Locate the cell with the specified text and output its [X, Y] center coordinate. 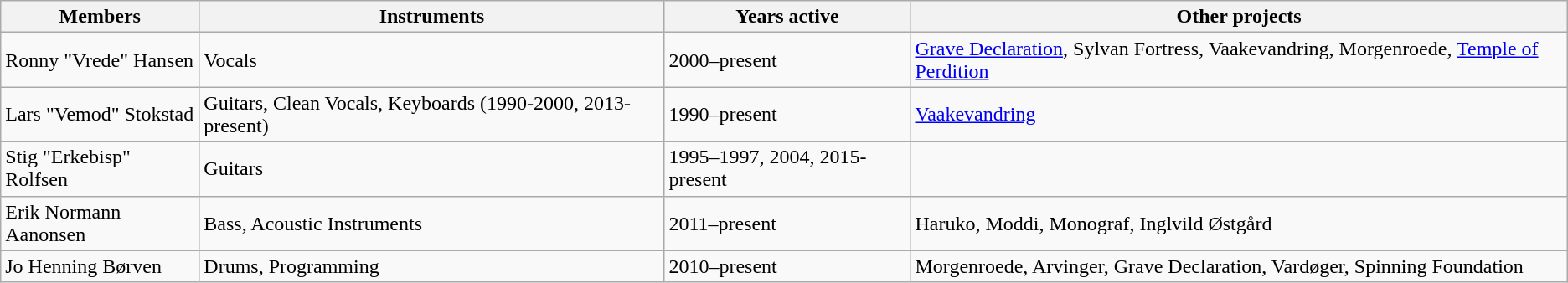
Drums, Programming [432, 266]
Years active [787, 17]
Vocals [432, 60]
Jo Henning Børven [101, 266]
2010–present [787, 266]
Morgenroede, Arvinger, Grave Declaration, Vardøger, Spinning Foundation [1239, 266]
Lars "Vemod" Stokstad [101, 114]
Vaakevandring [1239, 114]
1995–1997, 2004, 2015-present [787, 169]
Grave Declaration, Sylvan Fortress, Vaakevandring, Morgenroede, Temple of Perdition [1239, 60]
Stig "Erkebisp" Rolfsen [101, 169]
Guitars [432, 169]
2000–present [787, 60]
Erik Normann Aanonsen [101, 223]
Bass, Acoustic Instruments [432, 223]
1990–present [787, 114]
Haruko, Moddi, Monograf, Inglvild Østgård [1239, 223]
Ronny "Vrede" Hansen [101, 60]
2011–present [787, 223]
Members [101, 17]
Other projects [1239, 17]
Guitars, Clean Vocals, Keyboards (1990-2000, 2013-present) [432, 114]
Instruments [432, 17]
